For the text-containing cell, return its midpoint in [X, Y] coordinate format. 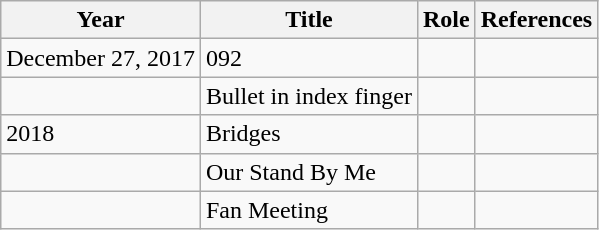
Year [101, 20]
Role [446, 20]
092 [308, 58]
December 27, 2017 [101, 58]
References [536, 20]
2018 [101, 134]
Our Stand By Me [308, 172]
Fan Meeting [308, 210]
Title [308, 20]
Bullet in index finger [308, 96]
Bridges [308, 134]
